Search for the cell housing the specified text and yield its [x, y] center coordinate. 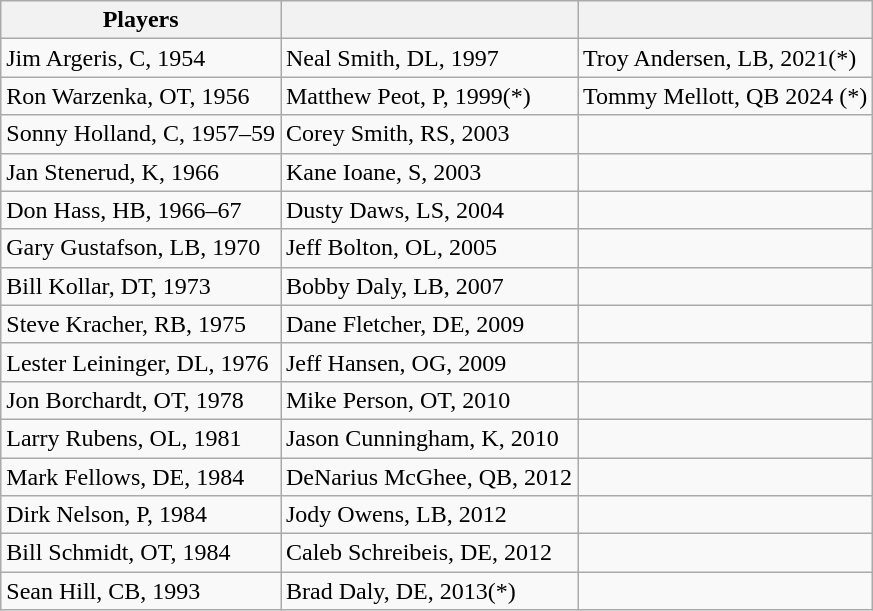
Jeff Bolton, OL, 2005 [428, 248]
Mark Fellows, DE, 1984 [141, 477]
Jason Cunningham, K, 2010 [428, 438]
Jeff Hansen, OG, 2009 [428, 362]
Kane Ioane, S, 2003 [428, 172]
Dusty Daws, LS, 2004 [428, 210]
Neal Smith, DL, 1997 [428, 58]
Brad Daly, DE, 2013(*) [428, 591]
Don Hass, HB, 1966–67 [141, 210]
Dane Fletcher, DE, 2009 [428, 324]
Lester Leininger, DL, 1976 [141, 362]
Sonny Holland, C, 1957–59 [141, 134]
Sean Hill, CB, 1993 [141, 591]
Bill Schmidt, OT, 1984 [141, 553]
Troy Andersen, LB, 2021(*) [726, 58]
Mike Person, OT, 2010 [428, 400]
Jody Owens, LB, 2012 [428, 515]
Players [141, 20]
Gary Gustafson, LB, 1970 [141, 248]
Jan Stenerud, K, 1966 [141, 172]
Bill Kollar, DT, 1973 [141, 286]
Caleb Schreibeis, DE, 2012 [428, 553]
Ron Warzenka, OT, 1956 [141, 96]
Corey Smith, RS, 2003 [428, 134]
Larry Rubens, OL, 1981 [141, 438]
Steve Kracher, RB, 1975 [141, 324]
Matthew Peot, P, 1999(*) [428, 96]
Bobby Daly, LB, 2007 [428, 286]
Tommy Mellott, QB 2024 (*) [726, 96]
DeNarius McGhee, QB, 2012 [428, 477]
Dirk Nelson, P, 1984 [141, 515]
Jon Borchardt, OT, 1978 [141, 400]
Jim Argeris, C, 1954 [141, 58]
